Search for the cell housing the specified text and yield its [x, y] center coordinate. 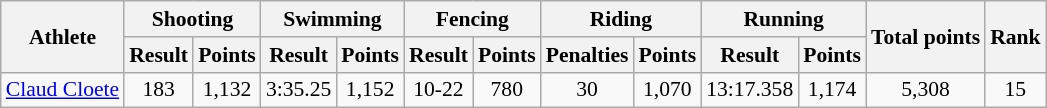
Athlete [62, 36]
Swimming [332, 19]
Rank [1016, 36]
Claud Cloete [62, 90]
Shooting [192, 19]
Total points [926, 36]
30 [588, 90]
1,132 [227, 90]
Riding [622, 19]
1,152 [370, 90]
3:35.25 [298, 90]
780 [507, 90]
15 [1016, 90]
13:17.358 [750, 90]
183 [158, 90]
10-22 [438, 90]
Running [784, 19]
1,174 [832, 90]
Penalties [588, 55]
1,070 [667, 90]
5,308 [926, 90]
Fencing [472, 19]
